Search for the cell housing the specified text and yield its (X, Y) center coordinate. 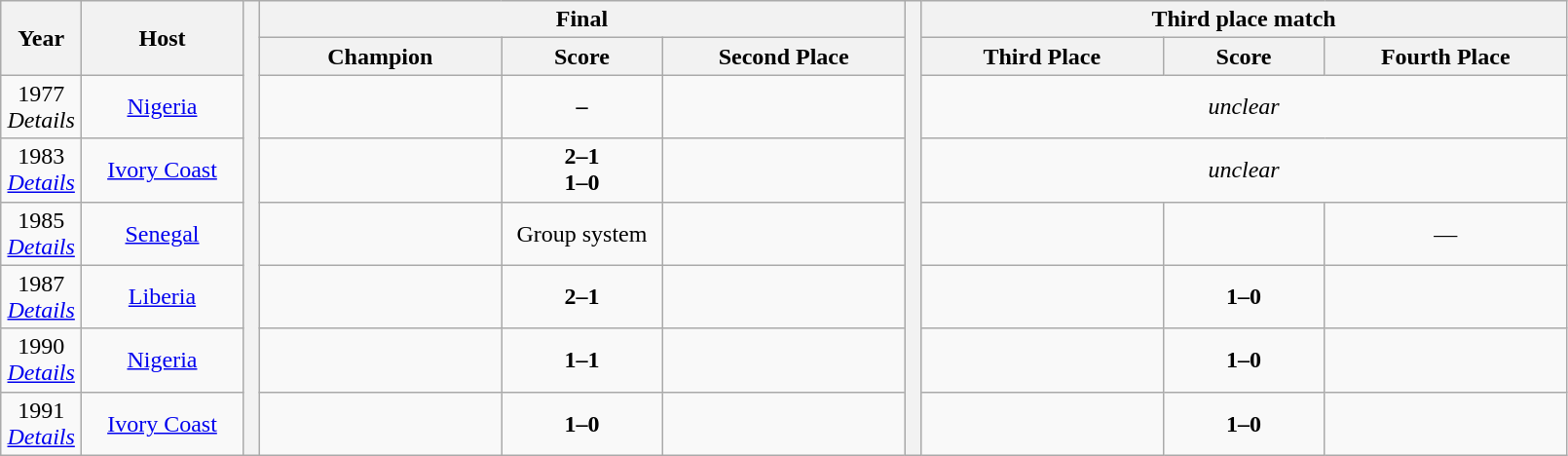
Champion (380, 57)
Fourth Place (1445, 57)
1977Details (41, 107)
1–1 (582, 361)
2–1 (582, 296)
1987Details (41, 296)
1983Details (41, 170)
1990Details (41, 361)
– (582, 107)
Third place match (1245, 19)
Second Place (783, 57)
— (1445, 234)
Third Place (1042, 57)
Senegal (163, 234)
2–1 1–0 (582, 170)
1985Details (41, 234)
Liberia (163, 296)
Group system (582, 234)
Final (582, 19)
Year (41, 38)
Host (163, 38)
1991Details (41, 423)
